Identify which cell holds the provided text, then report its [x, y] central coordinate. 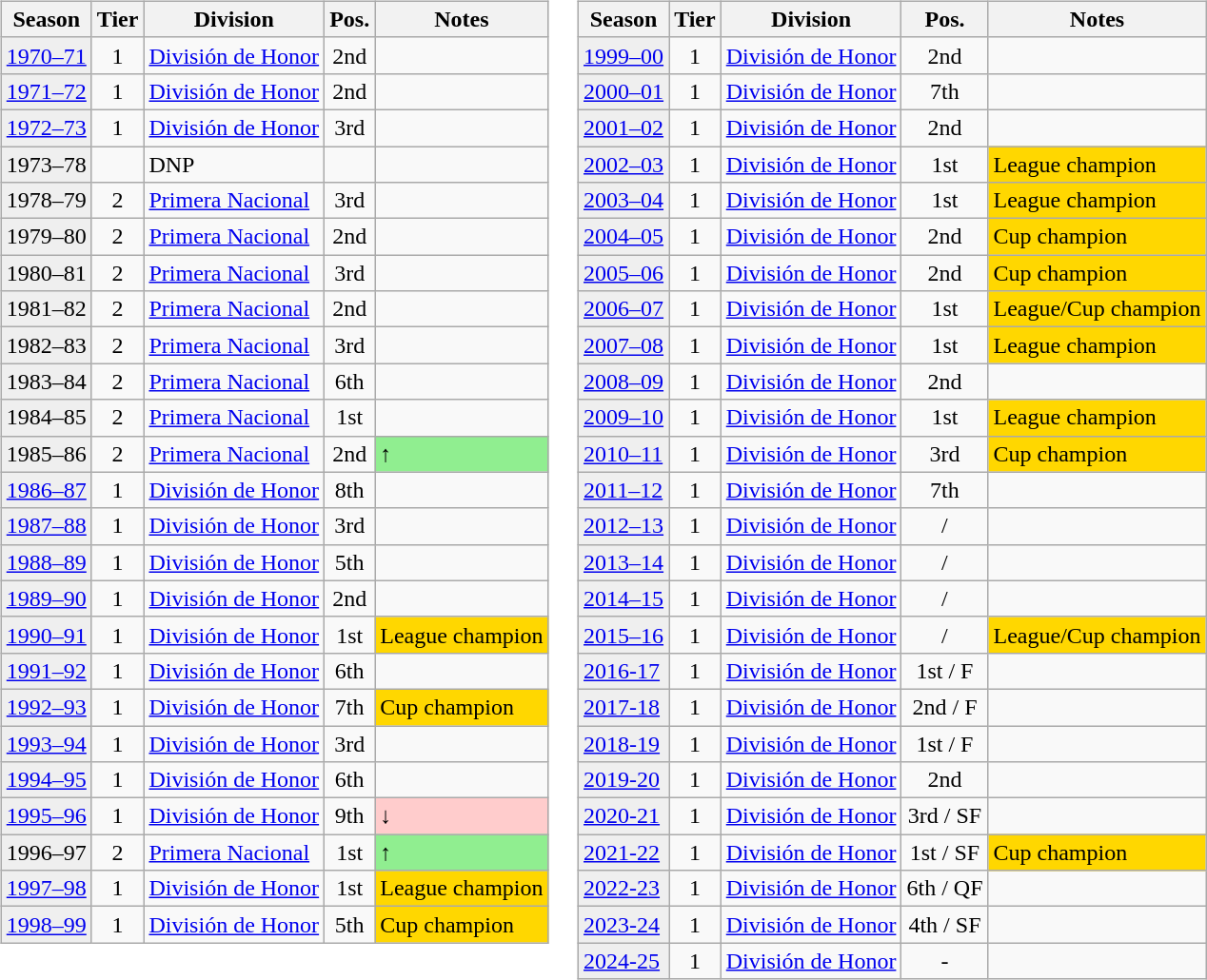
1981–82 [46, 309]
1st / SF [944, 853]
- [944, 961]
2001–02 [624, 127]
1998–99 [46, 925]
1985–86 [46, 454]
2009–10 [624, 418]
1996–97 [46, 853]
2nd / F [944, 707]
9th [350, 816]
1971–72 [46, 91]
1972–73 [46, 127]
1991–92 [46, 671]
1984–85 [46, 418]
1973–78 [46, 165]
2012–13 [624, 526]
2008–09 [624, 382]
2023-24 [624, 925]
1987–88 [46, 526]
1995–96 [46, 816]
1978–79 [46, 201]
2024-25 [624, 961]
2016-17 [624, 671]
4th / SF [944, 925]
2004–05 [624, 237]
1982–83 [46, 345]
2002–03 [624, 165]
1979–80 [46, 237]
2003–04 [624, 201]
1980–81 [46, 273]
3rd / SF [944, 816]
1989–90 [46, 598]
2011–12 [624, 490]
↓ [462, 816]
1999–00 [624, 55]
2020-21 [624, 816]
1988–89 [46, 562]
1997–98 [46, 889]
2017-18 [624, 707]
6th / QF [944, 889]
8th [350, 490]
2000–01 [624, 91]
1990–91 [46, 635]
2005–06 [624, 273]
2007–08 [624, 345]
2022-23 [624, 889]
1986–87 [46, 490]
2014–15 [624, 598]
2013–14 [624, 562]
2018-19 [624, 743]
1994–95 [46, 780]
DNP [234, 165]
2015–16 [624, 635]
1992–93 [46, 707]
2010–11 [624, 454]
1993–94 [46, 743]
1983–84 [46, 382]
1970–71 [46, 55]
2006–07 [624, 309]
2019-20 [624, 780]
2021-22 [624, 853]
